Identify which cell holds the provided text, then report its (X, Y) central coordinate. 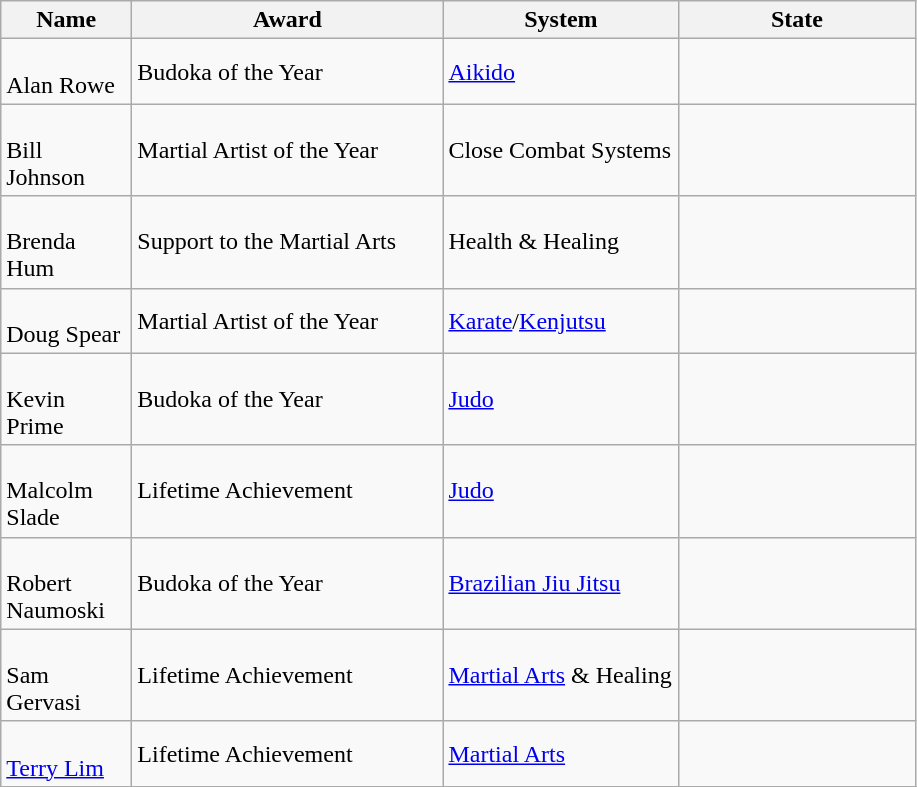
Brenda Hum (66, 242)
Karate/Kenjutsu (561, 320)
Support to the Martial Arts (288, 242)
State (797, 20)
Kevin Prime (66, 399)
Terry Lim (66, 754)
Close Combat Systems (561, 150)
Martial Arts (561, 754)
Doug Spear (66, 320)
Sam Gervasi (66, 675)
Bill Johnson (66, 150)
Martial Arts & Healing (561, 675)
Robert Naumoski (66, 583)
Brazilian Jiu Jitsu (561, 583)
Malcolm Slade (66, 491)
Name (66, 20)
Alan Rowe (66, 72)
Aikido (561, 72)
Award (288, 20)
Health & Healing (561, 242)
System (561, 20)
